Find where the given text appears and provide that cell's center as [x, y] coordinate. 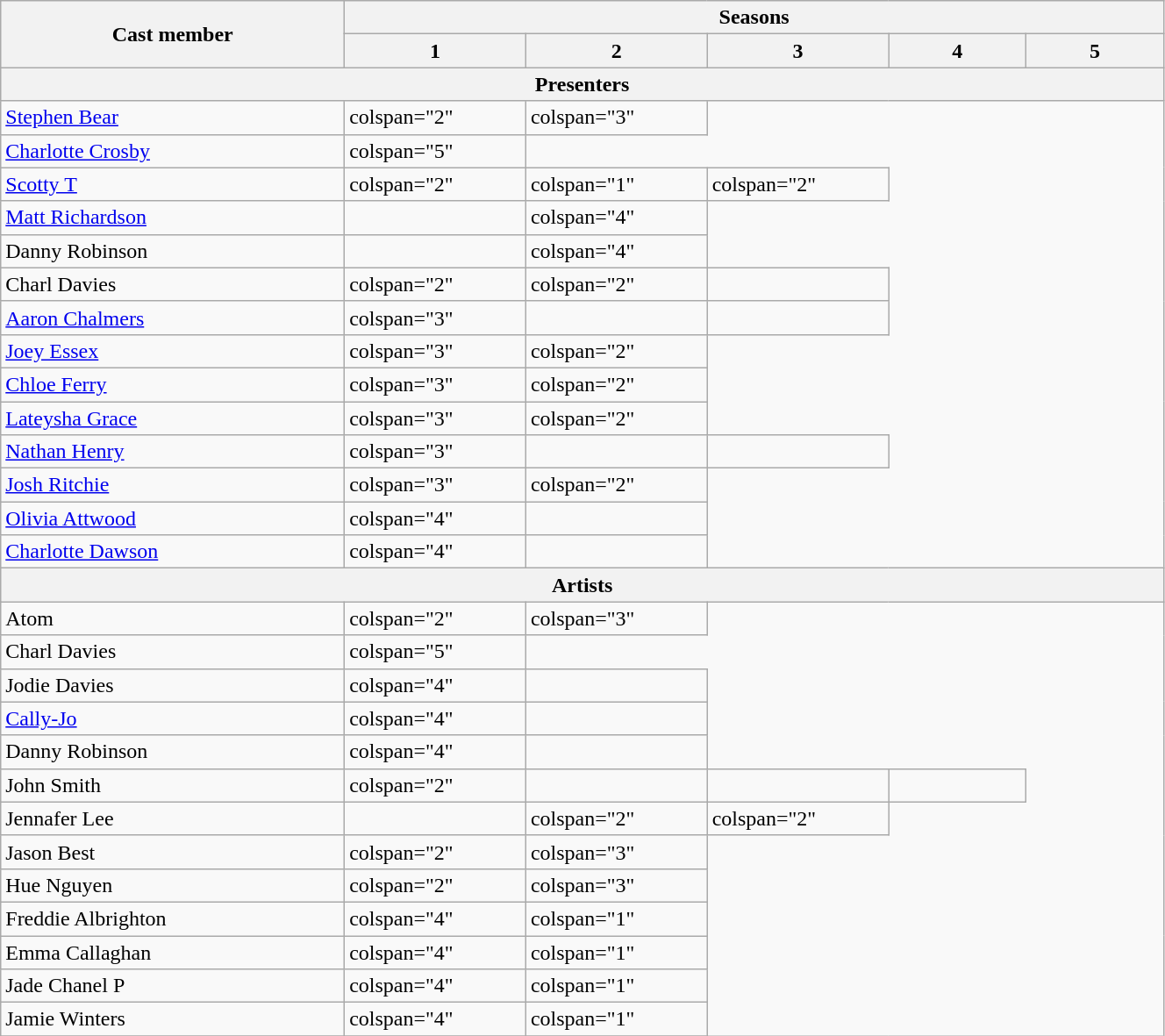
Freddie Albrighton [173, 918]
5 [1095, 51]
Jodie Davies [173, 685]
Scotty T [173, 184]
Jade Chanel P [173, 986]
Seasons [754, 18]
Charlotte Crosby [173, 151]
Emma Callaghan [173, 952]
Jennafer Lee [173, 818]
Joey Essex [173, 351]
1 [435, 51]
Jason Best [173, 852]
Charlotte Dawson [173, 552]
Aaron Chalmers [173, 318]
Cally-Jo [173, 718]
Presenters [582, 84]
Hue Nguyen [173, 885]
Josh Ritchie [173, 485]
Cast member [173, 34]
Matt Richardson [173, 218]
Nathan Henry [173, 452]
Jamie Winters [173, 1019]
Stephen Bear [173, 118]
4 [958, 51]
Chloe Ferry [173, 384]
Atom [173, 618]
Artists [582, 585]
2 [616, 51]
3 [798, 51]
Lateysha Grace [173, 418]
Olivia Attwood [173, 518]
John Smith [173, 785]
